Search for the cell housing the specified text and yield its (x, y) center coordinate. 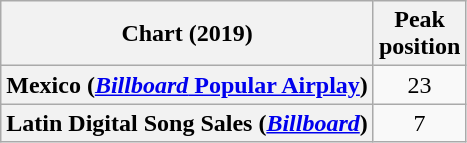
23 (419, 85)
Mexico (Billboard Popular Airplay) (188, 85)
Chart (2019) (188, 34)
Latin Digital Song Sales (Billboard) (188, 123)
7 (419, 123)
Peakposition (419, 34)
